For the text-containing cell, return its midpoint in (x, y) coordinate format. 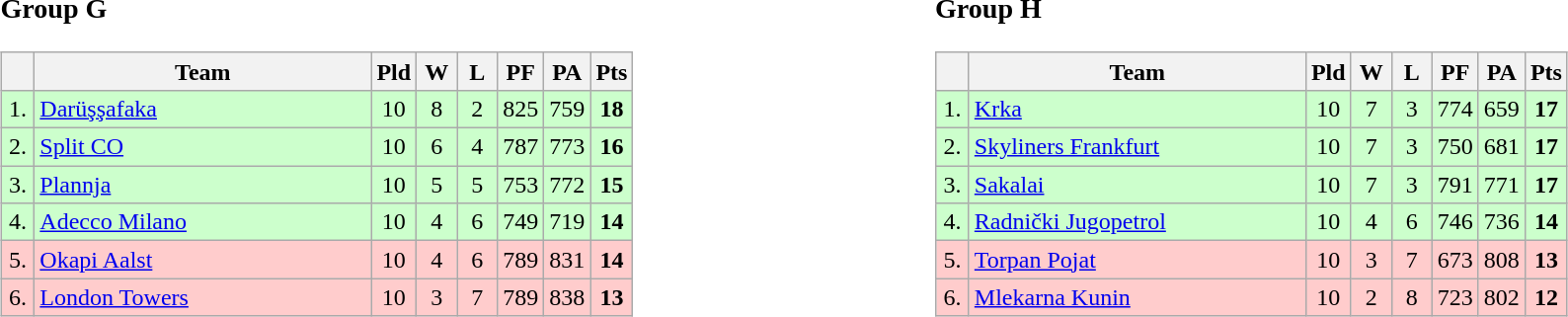
London Towers (203, 297)
831 (567, 260)
802 (1501, 297)
772 (567, 185)
Adecco Milano (203, 222)
Torpan Pojat (1137, 260)
808 (1501, 260)
825 (521, 109)
15 (612, 185)
719 (567, 222)
774 (1455, 109)
Radnički Jugopetrol (1137, 222)
723 (1455, 297)
Mlekarna Kunin (1137, 297)
787 (521, 147)
791 (1455, 185)
736 (1501, 222)
659 (1501, 109)
Sakalai (1137, 185)
681 (1501, 147)
753 (521, 185)
673 (1455, 260)
18 (612, 109)
Plannja (203, 185)
16 (612, 147)
750 (1455, 147)
Krka (1137, 109)
746 (1455, 222)
838 (567, 297)
771 (1501, 185)
Okapi Aalst (203, 260)
773 (567, 147)
759 (567, 109)
Darüşşafaka (203, 109)
Split CO (203, 147)
Skyliners Frankfurt (1137, 147)
12 (1546, 297)
749 (521, 222)
